Extract the [x, y] coordinate from the center of the cell holding the provided text.  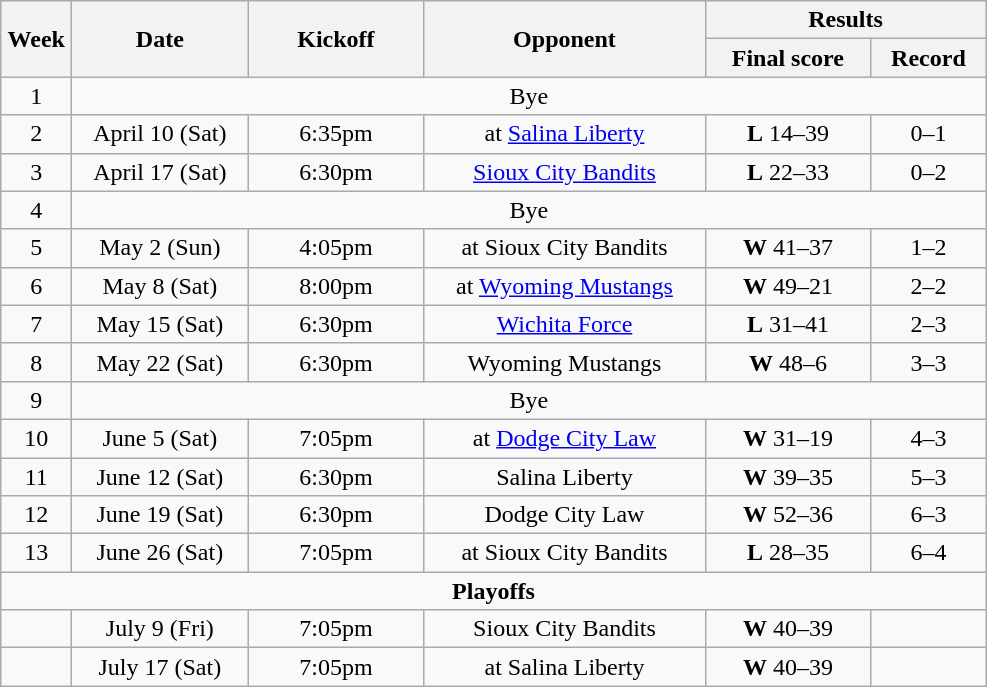
6–4 [928, 553]
5 [36, 248]
13 [36, 553]
3–3 [928, 362]
Wichita Force [564, 324]
Wyoming Mustangs [564, 362]
W 52–36 [788, 515]
July 17 (Sat) [160, 667]
W 31–19 [788, 438]
W 49–21 [788, 286]
May 22 (Sat) [160, 362]
7 [36, 324]
6:35pm [336, 134]
at Dodge City Law [564, 438]
4–3 [928, 438]
W 41–37 [788, 248]
May 15 (Sat) [160, 324]
11 [36, 477]
W 48–6 [788, 362]
Kickoff [336, 39]
June 19 (Sat) [160, 515]
4 [36, 210]
Results [846, 20]
8:00pm [336, 286]
4:05pm [336, 248]
Final score [788, 58]
Playoffs [494, 591]
June 12 (Sat) [160, 477]
Date [160, 39]
at Wyoming Mustangs [564, 286]
5–3 [928, 477]
0–1 [928, 134]
12 [36, 515]
April 10 (Sat) [160, 134]
L 31–41 [788, 324]
Dodge City Law [564, 515]
10 [36, 438]
April 17 (Sat) [160, 172]
3 [36, 172]
Opponent [564, 39]
2 [36, 134]
May 8 (Sat) [160, 286]
L 22–33 [788, 172]
0–2 [928, 172]
1–2 [928, 248]
9 [36, 400]
June 5 (Sat) [160, 438]
2–2 [928, 286]
6 [36, 286]
May 2 (Sun) [160, 248]
Record [928, 58]
8 [36, 362]
June 26 (Sat) [160, 553]
L 28–35 [788, 553]
Salina Liberty [564, 477]
L 14–39 [788, 134]
Week [36, 39]
1 [36, 96]
6–3 [928, 515]
W 39–35 [788, 477]
2–3 [928, 324]
July 9 (Fri) [160, 629]
